Determine the [X, Y] coordinate at the center of the cell enclosing the given text.  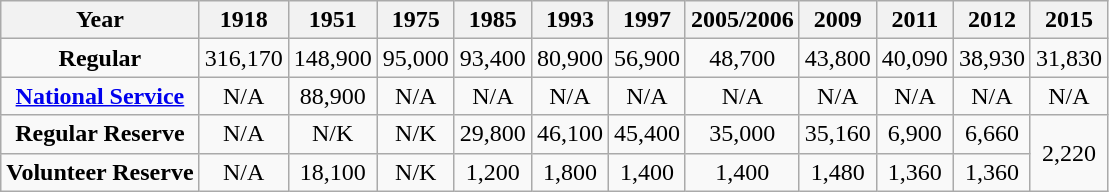
35,000 [742, 134]
2005/2006 [742, 20]
1985 [492, 20]
1918 [244, 20]
316,170 [244, 58]
40,090 [914, 58]
1951 [332, 20]
88,900 [332, 96]
29,800 [492, 134]
6,660 [992, 134]
2012 [992, 20]
31,830 [1068, 58]
95,000 [416, 58]
6,900 [914, 134]
38,930 [992, 58]
Year [100, 20]
2011 [914, 20]
35,160 [838, 134]
1,200 [492, 172]
18,100 [332, 172]
2,220 [1068, 153]
2009 [838, 20]
148,900 [332, 58]
48,700 [742, 58]
1,800 [570, 172]
93,400 [492, 58]
Regular Reserve [100, 134]
National Service [100, 96]
80,900 [570, 58]
Regular [100, 58]
56,900 [646, 58]
43,800 [838, 58]
1993 [570, 20]
Volunteer Reserve [100, 172]
2015 [1068, 20]
1997 [646, 20]
46,100 [570, 134]
1975 [416, 20]
1,480 [838, 172]
45,400 [646, 134]
